Identify which cell holds the provided text, then report its [X, Y] central coordinate. 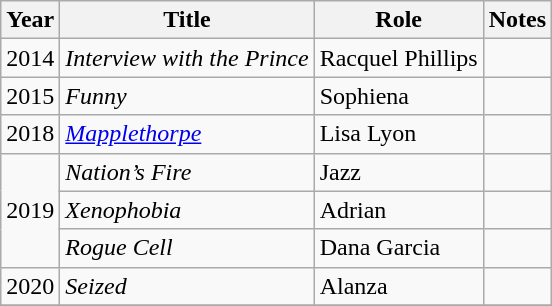
Seized [187, 286]
Notes [517, 20]
Role [398, 20]
Interview with the Prince [187, 58]
Mapplethorpe [187, 134]
Jazz [398, 172]
Year [30, 20]
Funny [187, 96]
Nation’s Fire [187, 172]
2020 [30, 286]
2019 [30, 210]
Rogue Cell [187, 248]
2014 [30, 58]
Dana Garcia [398, 248]
Racquel Phillips [398, 58]
Alanza [398, 286]
2015 [30, 96]
Xenophobia [187, 210]
Title [187, 20]
Lisa Lyon [398, 134]
2018 [30, 134]
Sophiena [398, 96]
Adrian [398, 210]
